Find where the given text appears and provide that cell's center as (X, Y) coordinate. 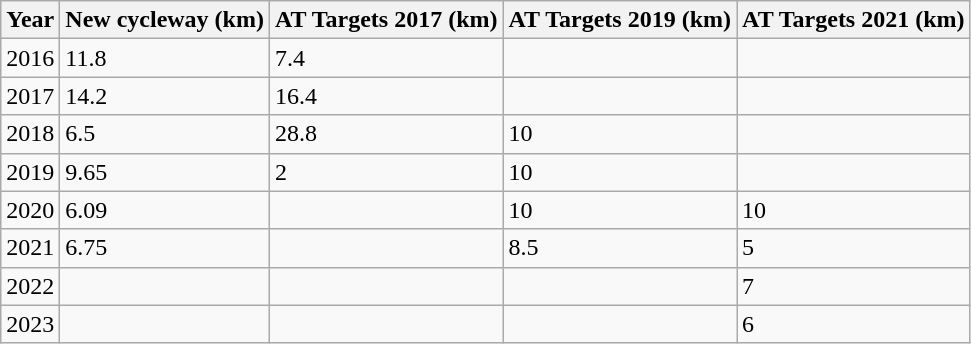
5 (854, 248)
2023 (30, 324)
2022 (30, 286)
6.09 (165, 210)
2 (386, 172)
2021 (30, 248)
2016 (30, 58)
Year (30, 20)
8.5 (620, 248)
28.8 (386, 134)
7.4 (386, 58)
AT Targets 2019 (km) (620, 20)
6.5 (165, 134)
2020 (30, 210)
AT Targets 2017 (km) (386, 20)
7 (854, 286)
14.2 (165, 96)
2017 (30, 96)
11.8 (165, 58)
2018 (30, 134)
9.65 (165, 172)
6.75 (165, 248)
16.4 (386, 96)
6 (854, 324)
AT Targets 2021 (km) (854, 20)
2019 (30, 172)
New cycleway (km) (165, 20)
